Return the (x, y) coordinate for the center point of the cell that contains the specified text.  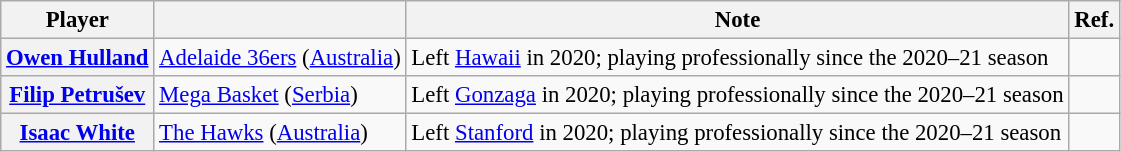
Owen Hulland (78, 58)
Filip Petrušev (78, 95)
Ref. (1094, 20)
Isaac White (78, 133)
Note (738, 20)
Player (78, 20)
Mega Basket (Serbia) (280, 95)
Left Stanford in 2020; playing professionally since the 2020–21 season (738, 133)
Left Gonzaga in 2020; playing professionally since the 2020–21 season (738, 95)
Left Hawaii in 2020; playing professionally since the 2020–21 season (738, 58)
Adelaide 36ers (Australia) (280, 58)
The Hawks (Australia) (280, 133)
